Provide the (X, Y) coordinate of the cell's center where the given text is located.  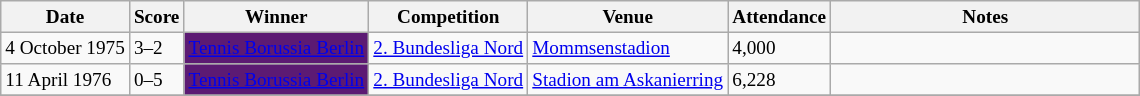
Competition (448, 17)
3–2 (156, 48)
Mommsenstadion (628, 48)
4 October 1975 (66, 48)
Notes (986, 17)
Venue (628, 17)
Winner (276, 17)
4,000 (780, 48)
6,228 (780, 80)
Date (66, 17)
11 April 1976 (66, 80)
Attendance (780, 17)
0–5 (156, 80)
Stadion am Askanierring (628, 80)
Score (156, 17)
